Detect which cell encompasses the target text, then output its (X, Y) center coordinate. 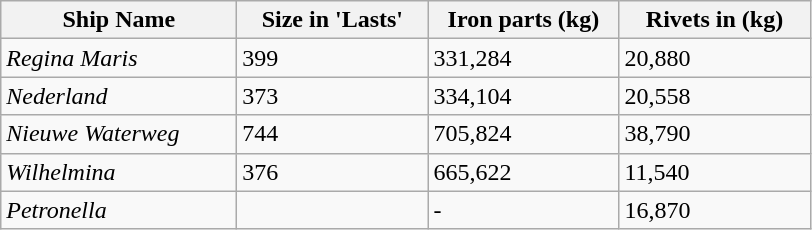
- (524, 210)
331,284 (524, 58)
744 (332, 134)
Size in 'Lasts' (332, 20)
11,540 (714, 172)
376 (332, 172)
Regina Maris (119, 58)
373 (332, 96)
Wilhelmina (119, 172)
Nieuwe Waterweg (119, 134)
16,870 (714, 210)
Petronella (119, 210)
334,104 (524, 96)
Ship Name (119, 20)
665,622 (524, 172)
399 (332, 58)
Rivets in (kg) (714, 20)
Nederland (119, 96)
20,558 (714, 96)
20,880 (714, 58)
705,824 (524, 134)
Iron parts (kg) (524, 20)
38,790 (714, 134)
